Scan for the cell matching the given text and deliver its [x, y] coordinate at center. 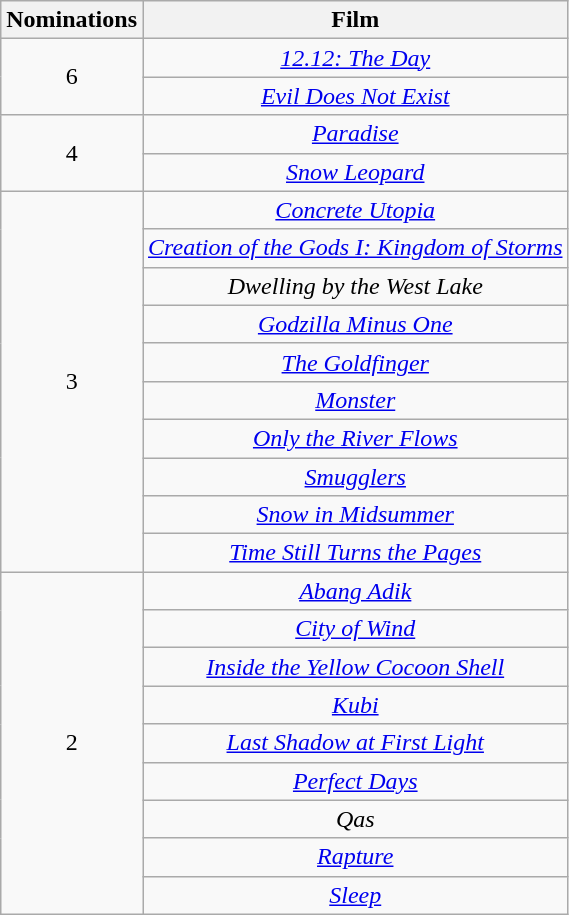
Only the River Flows [355, 438]
6 [72, 77]
Snow Leopard [355, 172]
Evil Does Not Exist [355, 96]
Creation of the Gods I: Kingdom of Storms [355, 248]
12.12: The Day [355, 58]
Dwelling by the West Lake [355, 286]
Godzilla Minus One [355, 324]
Film [355, 20]
Nominations [72, 20]
City of Wind [355, 629]
The Goldfinger [355, 362]
Qas [355, 819]
Kubi [355, 705]
Time Still Turns the Pages [355, 553]
4 [72, 153]
2 [72, 744]
Paradise [355, 134]
Inside the Yellow Cocoon Shell [355, 667]
Snow in Midsummer [355, 515]
Concrete Utopia [355, 210]
Sleep [355, 895]
Rapture [355, 857]
3 [72, 382]
Smugglers [355, 477]
Abang Adik [355, 591]
Perfect Days [355, 781]
Monster [355, 400]
Last Shadow at First Light [355, 743]
